Output the [X, Y] coordinate of the center of the cell containing the given text.  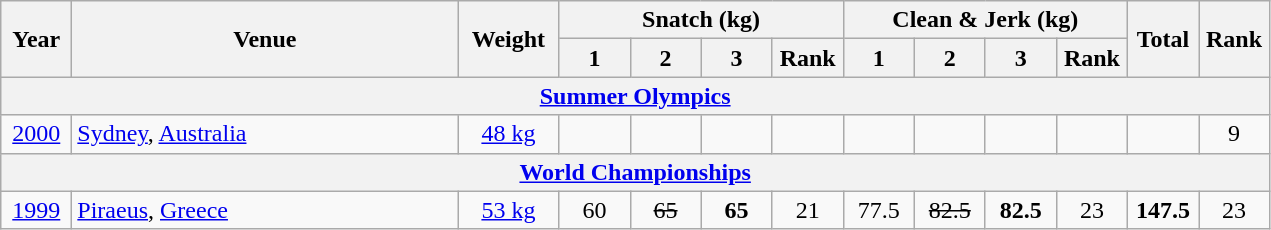
48 kg [508, 134]
9 [1234, 134]
21 [808, 210]
Clean & Jerk (kg) [985, 20]
Snatch (kg) [701, 20]
1999 [36, 210]
Piraeus, Greece [265, 210]
World Championships [636, 172]
2000 [36, 134]
Venue [265, 39]
53 kg [508, 210]
147.5 [1162, 210]
Sydney, Australia [265, 134]
Year [36, 39]
60 [594, 210]
Total [1162, 39]
Summer Olympics [636, 96]
77.5 [878, 210]
Weight [508, 39]
